From the cell containing the given text, extract its center point as [X, Y] coordinate. 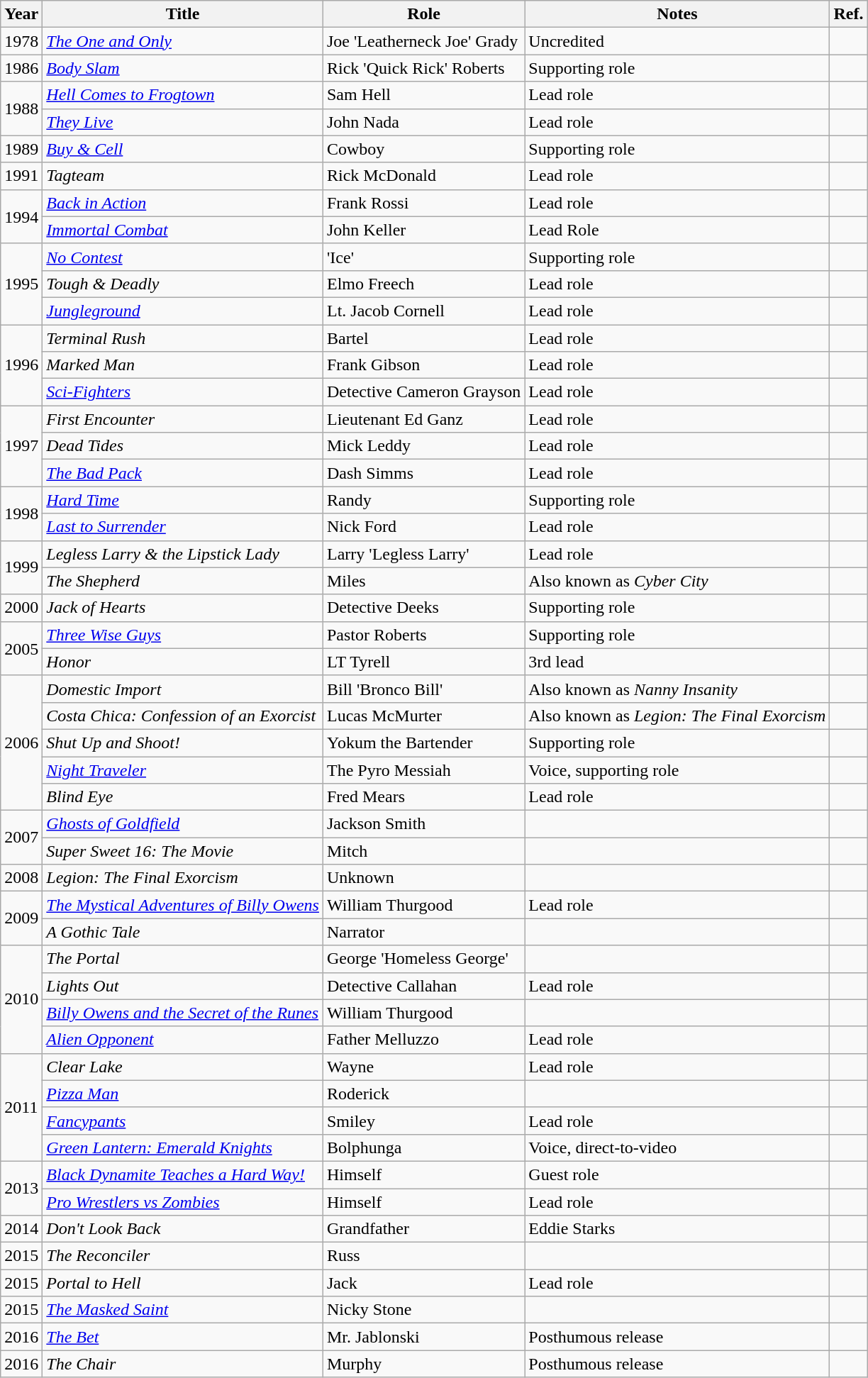
Title [183, 14]
The Shepherd [183, 581]
Joe 'Leatherneck Joe' Grady [423, 41]
1997 [21, 446]
Green Lantern: Emerald Knights [183, 1148]
George 'Homeless George' [423, 959]
2006 [21, 743]
First Encounter [183, 419]
Yokum the Bartender [423, 743]
Don't Look Back [183, 1229]
Wayne [423, 1067]
2000 [21, 608]
The Chair [183, 1364]
Unknown [423, 878]
Super Sweet 16: The Movie [183, 851]
1989 [21, 149]
No Contest [183, 257]
Notes [677, 14]
Frank Gibson [423, 365]
The Bad Pack [183, 473]
The Reconciler [183, 1256]
Blind Eye [183, 797]
Black Dynamite Teaches a Hard Way! [183, 1174]
Year [21, 14]
Pastor Roberts [423, 635]
Fancypants [183, 1121]
1991 [21, 176]
Jack [423, 1283]
Billy Owens and the Secret of the Runes [183, 1013]
Guest role [677, 1174]
Murphy [423, 1364]
Rick McDonald [423, 176]
Larry 'Legless Larry' [423, 554]
2009 [21, 918]
2013 [21, 1188]
Ghosts of Goldfield [183, 824]
Detective Callahan [423, 986]
The Masked Saint [183, 1310]
Voice, direct-to-video [677, 1148]
The Portal [183, 959]
Legion: The Final Exorcism [183, 878]
Grandfather [423, 1229]
Hell Comes to Frogtown [183, 95]
Jackson Smith [423, 824]
Narrator [423, 932]
2008 [21, 878]
Terminal Rush [183, 338]
Pro Wrestlers vs Zombies [183, 1202]
Sci-Fighters [183, 392]
Domestic Import [183, 689]
1986 [21, 68]
Lieutenant Ed Ganz [423, 419]
Lucas McMurter [423, 716]
1999 [21, 567]
Smiley [423, 1121]
The Bet [183, 1337]
The Pyro Messiah [423, 769]
Frank Rossi [423, 203]
Mitch [423, 851]
Shut Up and Shoot! [183, 743]
LT Tyrell [423, 662]
Legless Larry & the Lipstick Lady [183, 554]
Costa Chica: Confession of an Exorcist [183, 716]
The Mystical Adventures of Billy Owens [183, 905]
Pizza Man [183, 1094]
1994 [21, 216]
Lt. Jacob Cornell [423, 311]
Tagteam [183, 176]
Tough & Deadly [183, 284]
Uncredited [677, 41]
Clear Lake [183, 1067]
A Gothic Tale [183, 932]
John Keller [423, 230]
Lights Out [183, 986]
Last to Surrender [183, 527]
Nicky Stone [423, 1310]
Sam Hell [423, 95]
Father Melluzzo [423, 1040]
Bartel [423, 338]
John Nada [423, 122]
Elmo Freech [423, 284]
2014 [21, 1229]
Back in Action [183, 203]
Hard Time [183, 500]
1988 [21, 109]
1996 [21, 365]
Bolphunga [423, 1148]
3rd lead [677, 662]
Lead Role [677, 230]
1978 [21, 41]
Honor [183, 662]
The One and Only [183, 41]
Alien Opponent [183, 1040]
Mick Leddy [423, 446]
Mr. Jablonski [423, 1337]
Detective Deeks [423, 608]
Three Wise Guys [183, 635]
Buy & Cell [183, 149]
2011 [21, 1107]
Immortal Combat [183, 230]
Rick 'Quick Rick' Roberts [423, 68]
Portal to Hell [183, 1283]
2007 [21, 838]
Role [423, 14]
Dead Tides [183, 446]
'Ice' [423, 257]
They Live [183, 122]
Roderick [423, 1094]
Ref. [848, 14]
Nick Ford [423, 527]
Marked Man [183, 365]
Also known as Nanny Insanity [677, 689]
Also known as Legion: The Final Exorcism [677, 716]
Russ [423, 1256]
Fred Mears [423, 797]
1998 [21, 513]
Bill 'Bronco Bill' [423, 689]
Miles [423, 581]
Jungleground [183, 311]
2005 [21, 648]
Detective Cameron Grayson [423, 392]
2010 [21, 999]
Jack of Hearts [183, 608]
1995 [21, 284]
Also known as Cyber City [677, 581]
Voice, supporting role [677, 769]
Cowboy [423, 149]
Randy [423, 500]
Body Slam [183, 68]
Eddie Starks [677, 1229]
Dash Simms [423, 473]
Night Traveler [183, 769]
